Identify which cell holds the provided text, then report its [X, Y] central coordinate. 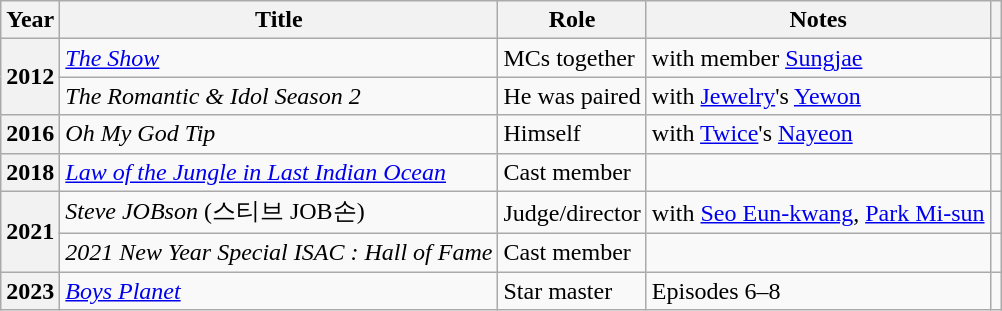
2018 [30, 172]
2016 [30, 134]
with Seo Eun-kwang, Park Mi-sun [818, 212]
Himself [572, 134]
Episodes 6–8 [818, 291]
2021 New Year Special ISAC : Hall of Fame [279, 253]
Steve JOBson (스티브 JOB손) [279, 212]
MCs together [572, 58]
Star master [572, 291]
2023 [30, 291]
The Show [279, 58]
Law of the Jungle in Last Indian Ocean [279, 172]
Notes [818, 20]
2021 [30, 232]
Title [279, 20]
Judge/director [572, 212]
The Romantic & Idol Season 2 [279, 96]
2012 [30, 77]
Boys Planet [279, 291]
Role [572, 20]
Year [30, 20]
Oh My God Tip [279, 134]
with Jewelry's Yewon [818, 96]
with Twice's Nayeon [818, 134]
He was paired [572, 96]
with member Sungjae [818, 58]
